Scan for the cell matching the given text and deliver its (X, Y) coordinate at center. 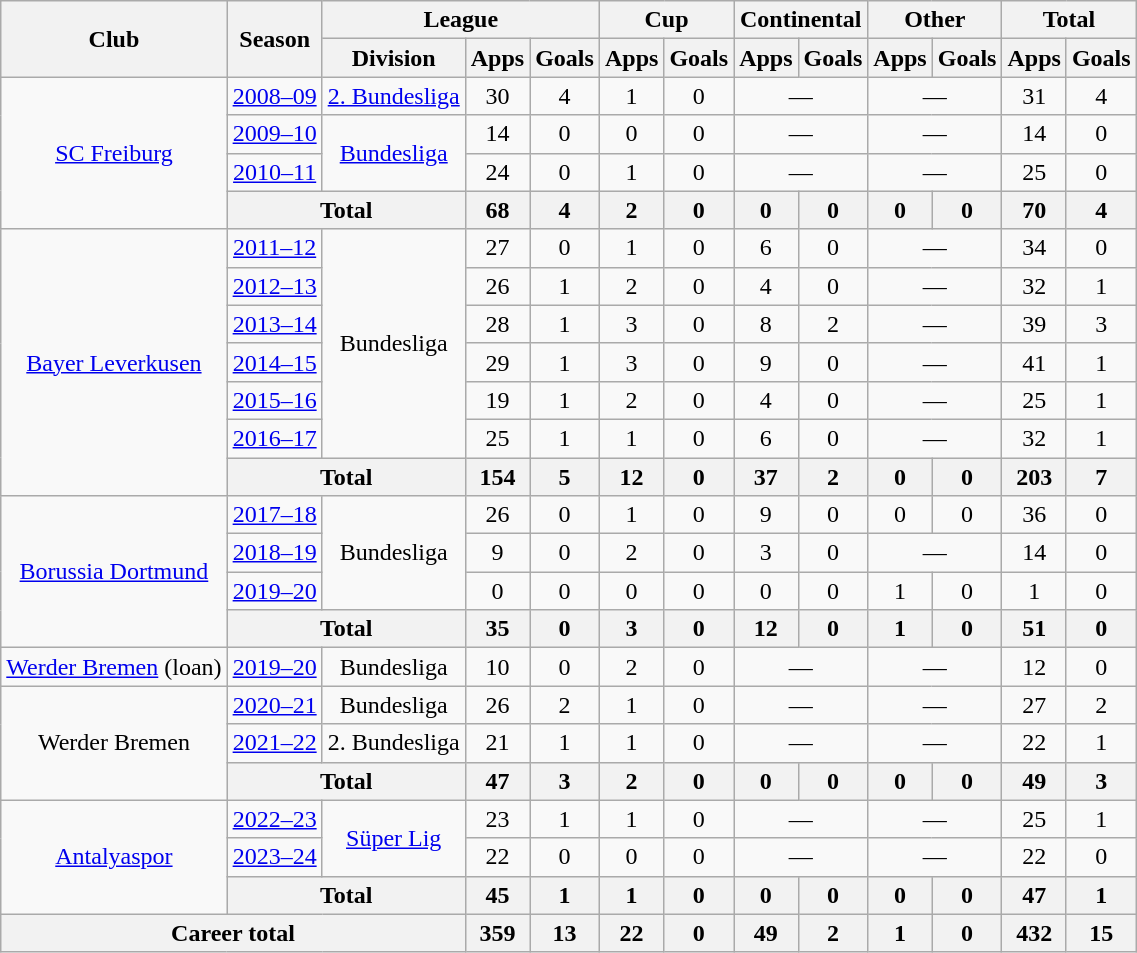
19 (497, 400)
Season (274, 39)
41 (1034, 362)
2009–10 (274, 134)
Antalyaspor (114, 857)
2011–12 (274, 248)
24 (497, 172)
31 (1034, 96)
Bayer Leverkusen (114, 362)
2015–16 (274, 400)
10 (497, 667)
2008–09 (274, 96)
39 (1034, 324)
30 (497, 96)
68 (497, 210)
2018–19 (274, 553)
35 (497, 629)
15 (1101, 933)
45 (497, 895)
37 (766, 477)
2017–18 (274, 515)
Werder Bremen (114, 743)
Other (935, 20)
2022–23 (274, 819)
359 (497, 933)
2010–11 (274, 172)
Süper Lig (394, 838)
2020–21 (274, 705)
21 (497, 743)
2021–22 (274, 743)
Club (114, 39)
7 (1101, 477)
13 (565, 933)
2013–14 (274, 324)
2023–24 (274, 857)
29 (497, 362)
2016–17 (274, 438)
Career total (233, 933)
203 (1034, 477)
34 (1034, 248)
Werder Bremen (loan) (114, 667)
28 (497, 324)
23 (497, 819)
SC Freiburg (114, 153)
36 (1034, 515)
Borussia Dortmund (114, 572)
5 (565, 477)
51 (1034, 629)
League (460, 20)
2012–13 (274, 286)
70 (1034, 210)
Cup (666, 20)
Division (394, 58)
154 (497, 477)
2014–15 (274, 362)
Continental (801, 20)
432 (1034, 933)
8 (766, 324)
